Locate the cell with the specified text and output its [X, Y] center coordinate. 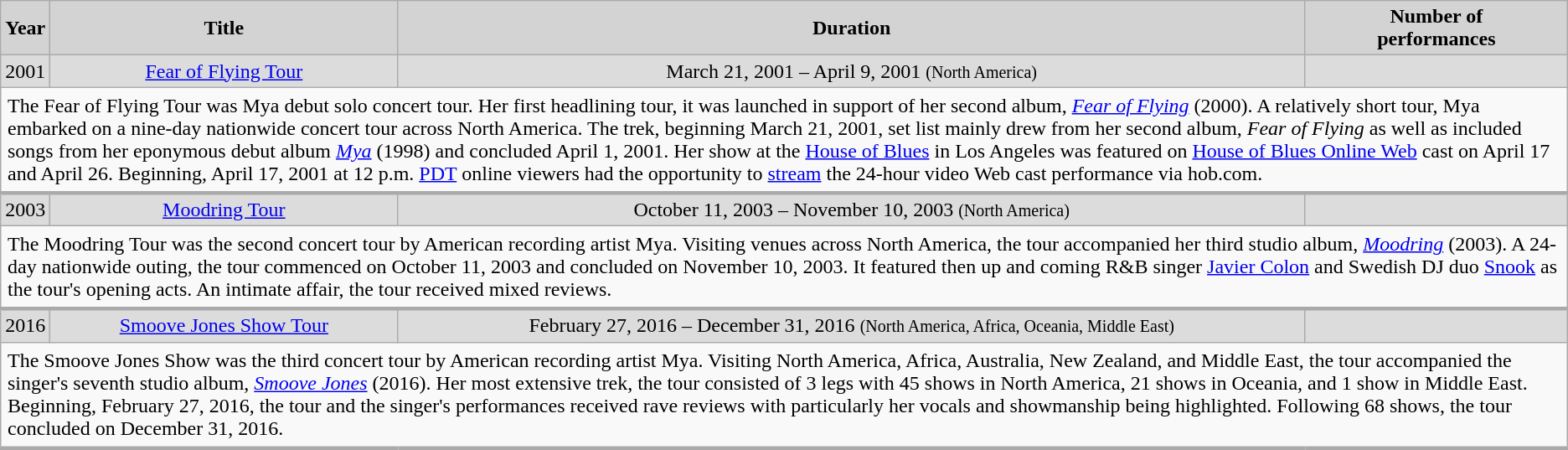
2001 [25, 71]
2016 [25, 325]
Smoove Jones Show Tour [224, 325]
Duration [852, 28]
Title [224, 28]
March 21, 2001 – April 9, 2001 (North America) [852, 71]
Year [25, 28]
Moodring Tour [224, 209]
Fear of Flying Tour [224, 71]
February 27, 2016 – December 31, 2016 (North America, Africa, Oceania, Middle East) [852, 325]
Number ofperformances [1436, 28]
2003 [25, 209]
October 11, 2003 – November 10, 2003 (North America) [852, 209]
